For the text-containing cell, return its midpoint in (x, y) coordinate format. 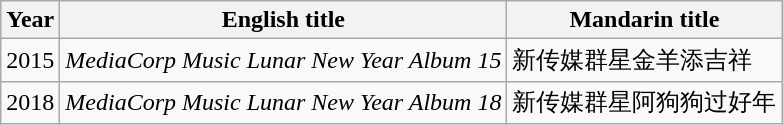
MediaCorp Music Lunar New Year Album 15 (284, 60)
2015 (30, 60)
Year (30, 20)
English title (284, 20)
新传媒群星金羊添吉祥 (644, 60)
2018 (30, 102)
新传媒群星阿狗狗过好年 (644, 102)
MediaCorp Music Lunar New Year Album 18 (284, 102)
Mandarin title (644, 20)
